From the cell containing the given text, extract its center point as (X, Y) coordinate. 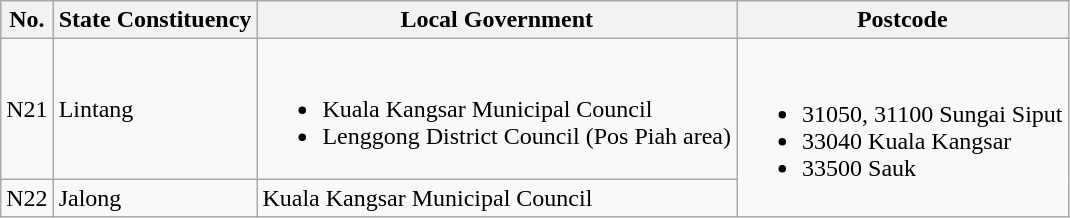
State Constituency (155, 20)
N21 (27, 109)
Local Government (497, 20)
N22 (27, 198)
Lintang (155, 109)
Postcode (903, 20)
Kuala Kangsar Municipal Council (497, 198)
No. (27, 20)
Kuala Kangsar Municipal CouncilLenggong District Council (Pos Piah area) (497, 109)
Jalong (155, 198)
31050, 31100 Sungai Siput33040 Kuala Kangsar33500 Sauk (903, 128)
